Return the [x, y] coordinate for the center point of the cell that contains the specified text.  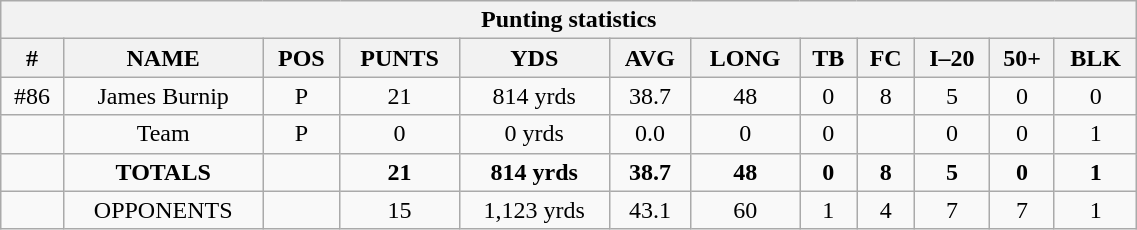
4 [886, 210]
Team [163, 134]
43.1 [650, 210]
50+ [1022, 58]
YDS [534, 58]
James Burnip [163, 96]
#86 [32, 96]
1,123 yrds [534, 210]
LONG [746, 58]
# [32, 58]
AVG [650, 58]
POS [302, 58]
15 [400, 210]
TOTALS [163, 172]
I–20 [952, 58]
0.0 [650, 134]
OPPONENTS [163, 210]
NAME [163, 58]
FC [886, 58]
BLK [1095, 58]
TB [828, 58]
Punting statistics [569, 20]
0 yrds [534, 134]
60 [746, 210]
PUNTS [400, 58]
